Determine the [X, Y] coordinate at the center of the cell enclosing the given text.  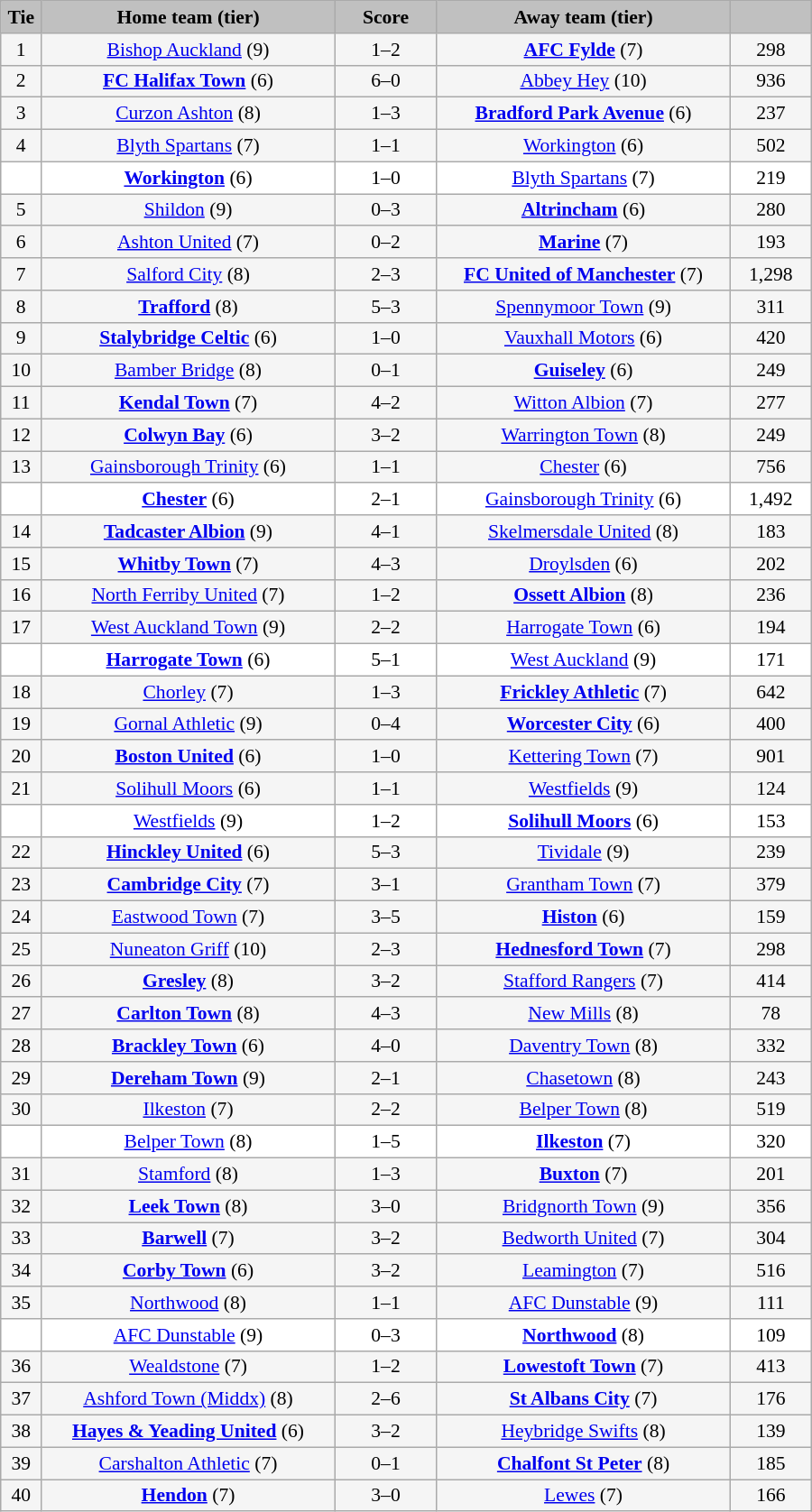
756 [770, 467]
Dereham Town (9) [189, 1078]
Guiseley (6) [584, 371]
West Auckland Town (9) [189, 628]
109 [770, 1335]
40 [22, 1496]
21 [22, 788]
176 [770, 1399]
4–0 [385, 1046]
West Auckland (9) [584, 660]
159 [770, 917]
9 [22, 338]
Corby Town (6) [189, 1271]
Lewes (7) [584, 1496]
Buxton (7) [584, 1175]
194 [770, 628]
North Ferriby United (7) [189, 595]
Vauxhall Motors (6) [584, 338]
Bradford Park Avenue (6) [584, 114]
243 [770, 1078]
Score [385, 17]
6–0 [385, 81]
4–1 [385, 531]
11 [22, 403]
236 [770, 595]
185 [770, 1463]
237 [770, 114]
Cambridge City (7) [189, 885]
420 [770, 338]
400 [770, 724]
Carlton Town (8) [189, 1014]
Marine (7) [584, 243]
304 [770, 1239]
FC United of Manchester (7) [584, 274]
4–2 [385, 403]
New Mills (8) [584, 1014]
32 [22, 1206]
Gornal Athletic (9) [189, 724]
Ashton United (7) [189, 243]
936 [770, 81]
Worcester City (6) [584, 724]
38 [22, 1432]
3–1 [385, 885]
33 [22, 1239]
12 [22, 435]
277 [770, 403]
1–5 [385, 1142]
Barwell (7) [189, 1239]
332 [770, 1046]
0–4 [385, 724]
280 [770, 210]
Droylsden (6) [584, 564]
Bridgnorth Town (9) [584, 1206]
Abbey Hey (10) [584, 81]
Carshalton Athletic (7) [189, 1463]
18 [22, 692]
414 [770, 982]
78 [770, 1014]
Gresley (8) [189, 982]
Hayes & Yeading United (6) [189, 1432]
Stalybridge Celtic (6) [189, 338]
4 [22, 146]
8 [22, 307]
901 [770, 757]
25 [22, 949]
29 [22, 1078]
Bamber Bridge (8) [189, 371]
Ossett Albion (8) [584, 595]
Brackley Town (6) [189, 1046]
Histon (6) [584, 917]
239 [770, 853]
Leamington (7) [584, 1271]
2 [22, 81]
Chorley (7) [189, 692]
Witton Albion (7) [584, 403]
Kendal Town (7) [189, 403]
502 [770, 146]
642 [770, 692]
Shildon (9) [189, 210]
Spennymoor Town (9) [584, 307]
Tividale (9) [584, 853]
20 [22, 757]
5–1 [385, 660]
356 [770, 1206]
Skelmersdale United (8) [584, 531]
Warrington Town (8) [584, 435]
1 [22, 50]
Bishop Auckland (9) [189, 50]
Salford City (8) [189, 274]
22 [22, 853]
0–2 [385, 243]
201 [770, 1175]
519 [770, 1110]
Eastwood Town (7) [189, 917]
Lowestoft Town (7) [584, 1367]
23 [22, 885]
153 [770, 821]
166 [770, 1496]
202 [770, 564]
1,492 [770, 500]
30 [22, 1110]
14 [22, 531]
Wealdstone (7) [189, 1367]
Hendon (7) [189, 1496]
6 [22, 243]
13 [22, 467]
Bedworth United (7) [584, 1239]
Stamford (8) [189, 1175]
Daventry Town (8) [584, 1046]
219 [770, 178]
27 [22, 1014]
193 [770, 243]
Curzon Ashton (8) [189, 114]
3 [22, 114]
Chalfont St Peter (8) [584, 1463]
Heybridge Swifts (8) [584, 1432]
516 [770, 1271]
19 [22, 724]
AFC Fylde (7) [584, 50]
7 [22, 274]
Boston United (6) [189, 757]
15 [22, 564]
Colwyn Bay (6) [189, 435]
Ashford Town (Middx) (8) [189, 1399]
Trafford (8) [189, 307]
Chasetown (8) [584, 1078]
171 [770, 660]
1,298 [770, 274]
36 [22, 1367]
139 [770, 1432]
Hednesford Town (7) [584, 949]
FC Halifax Town (6) [189, 81]
5 [22, 210]
28 [22, 1046]
35 [22, 1303]
3–5 [385, 917]
Home team (tier) [189, 17]
Hinckley United (6) [189, 853]
183 [770, 531]
Grantham Town (7) [584, 885]
320 [770, 1142]
26 [22, 982]
39 [22, 1463]
Stafford Rangers (7) [584, 982]
Whitby Town (7) [189, 564]
124 [770, 788]
34 [22, 1271]
10 [22, 371]
Kettering Town (7) [584, 757]
17 [22, 628]
Frickley Athletic (7) [584, 692]
311 [770, 307]
Altrincham (6) [584, 210]
16 [22, 595]
Leek Town (8) [189, 1206]
413 [770, 1367]
379 [770, 885]
31 [22, 1175]
Tadcaster Albion (9) [189, 531]
111 [770, 1303]
Tie [22, 17]
37 [22, 1399]
Away team (tier) [584, 17]
Nuneaton Griff (10) [189, 949]
24 [22, 917]
St Albans City (7) [584, 1399]
2–6 [385, 1399]
